Capture the cell that displays the provided text and extract its (x, y) central coordinate. 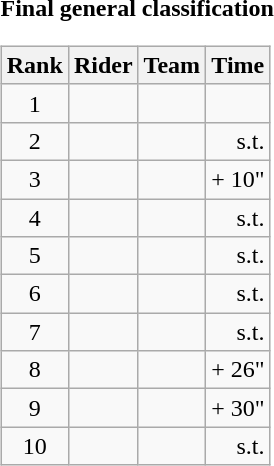
9 (34, 408)
+ 26" (238, 370)
7 (34, 332)
2 (34, 141)
+ 10" (238, 179)
Time (238, 65)
10 (34, 446)
+ 30" (238, 408)
Team (172, 65)
1 (34, 103)
8 (34, 370)
3 (34, 179)
Rank (34, 65)
Rider (103, 65)
5 (34, 256)
4 (34, 217)
6 (34, 294)
